Provide the [X, Y] coordinate of the cell's center where the given text is located.  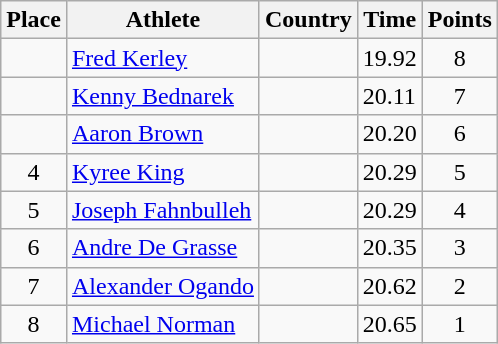
1 [460, 324]
Kenny Bednarek [162, 96]
Andre De Grasse [162, 248]
3 [460, 248]
Kyree King [162, 172]
Alexander Ogando [162, 286]
20.20 [390, 134]
19.92 [390, 58]
2 [460, 286]
Points [460, 20]
Place [34, 20]
Country [308, 20]
Time [390, 20]
Michael Norman [162, 324]
Athlete [162, 20]
20.35 [390, 248]
Aaron Brown [162, 134]
Fred Kerley [162, 58]
20.62 [390, 286]
Joseph Fahnbulleh [162, 210]
20.65 [390, 324]
20.11 [390, 96]
